Capture the cell that displays the provided text and extract its (x, y) central coordinate. 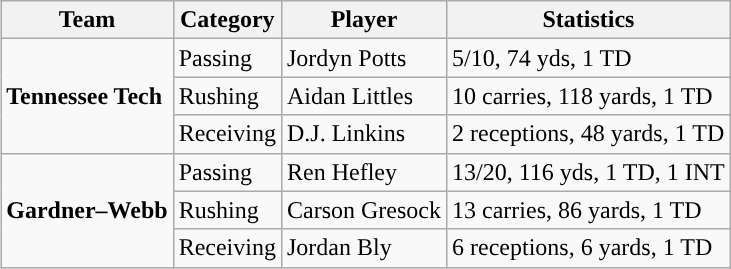
13/20, 116 yds, 1 TD, 1 INT (589, 172)
13 carries, 86 yards, 1 TD (589, 210)
Jordyn Potts (364, 58)
Category (227, 20)
10 carries, 118 yards, 1 TD (589, 96)
Aidan Littles (364, 96)
6 receptions, 6 yards, 1 TD (589, 248)
D.J. Linkins (364, 134)
Gardner–Webb (87, 210)
Tennessee Tech (87, 96)
Statistics (589, 20)
Ren Hefley (364, 172)
5/10, 74 yds, 1 TD (589, 58)
Team (87, 20)
2 receptions, 48 yards, 1 TD (589, 134)
Player (364, 20)
Carson Gresock (364, 210)
Jordan Bly (364, 248)
